Locate the cell with the specified text and output its [x, y] center coordinate. 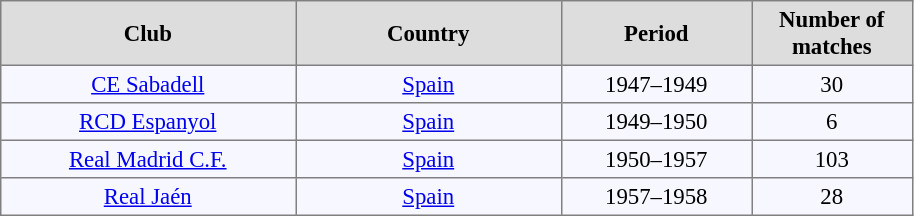
1949–1950 [656, 122]
30 [832, 84]
Real Jaén [148, 197]
Club [148, 33]
1950–1957 [656, 159]
Period [656, 33]
CE Sabadell [148, 84]
Real Madrid C.F. [148, 159]
103 [832, 159]
Country [429, 33]
1947–1949 [656, 84]
28 [832, 197]
RCD Espanyol [148, 122]
1957–1958 [656, 197]
Number of matches [832, 33]
6 [832, 122]
